Find where the given text appears and provide that cell's center as (x, y) coordinate. 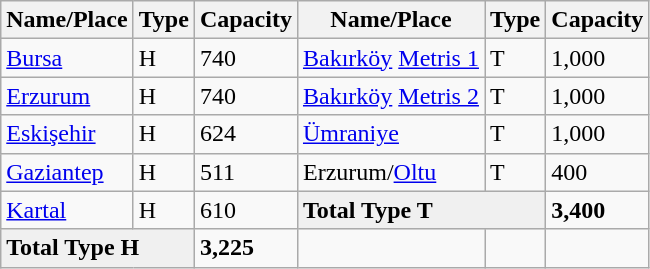
Bakırköy Metris 1 (390, 58)
3,225 (246, 248)
400 (598, 172)
610 (246, 210)
Total Type T (421, 210)
3,400 (598, 210)
Erzurum/Oltu (390, 172)
Total Type H (98, 248)
Eskişehir (67, 134)
Bursa (67, 58)
Gaziantep (67, 172)
Erzurum (67, 96)
624 (246, 134)
Ümraniye (390, 134)
511 (246, 172)
Kartal (67, 210)
Bakırköy Metris 2 (390, 96)
